Capture the cell that displays the provided text and extract its (x, y) central coordinate. 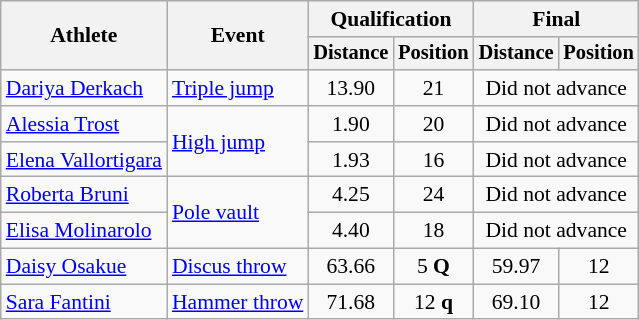
24 (433, 195)
Alessia Trost (84, 124)
Hammer throw (238, 302)
Elena Vallortigara (84, 160)
4.25 (350, 195)
Elisa Molinarolo (84, 231)
Sara Fantini (84, 302)
Final (556, 19)
21 (433, 88)
Pole vault (238, 212)
High jump (238, 142)
Dariya Derkach (84, 88)
Qualification (390, 19)
59.97 (516, 267)
71.68 (350, 302)
4.40 (350, 231)
12 q (433, 302)
Daisy Osakue (84, 267)
1.90 (350, 124)
Triple jump (238, 88)
20 (433, 124)
5 Q (433, 267)
Roberta Bruni (84, 195)
1.93 (350, 160)
69.10 (516, 302)
63.66 (350, 267)
Event (238, 36)
18 (433, 231)
Discus throw (238, 267)
16 (433, 160)
Athlete (84, 36)
13.90 (350, 88)
